Return the (X, Y) coordinate for the center point of the cell that contains the specified text.  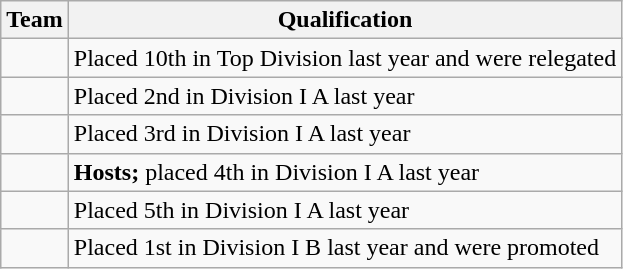
Qualification (344, 20)
Hosts; placed 4th in Division I A last year (344, 172)
Placed 1st in Division I B last year and were promoted (344, 248)
Placed 2nd in Division I A last year (344, 96)
Placed 10th in Top Division last year and were relegated (344, 58)
Team (35, 20)
Placed 5th in Division I A last year (344, 210)
Placed 3rd in Division I A last year (344, 134)
